Pinpoint the cell where the given text exists, returning its [X, Y] midpoint coordinate. 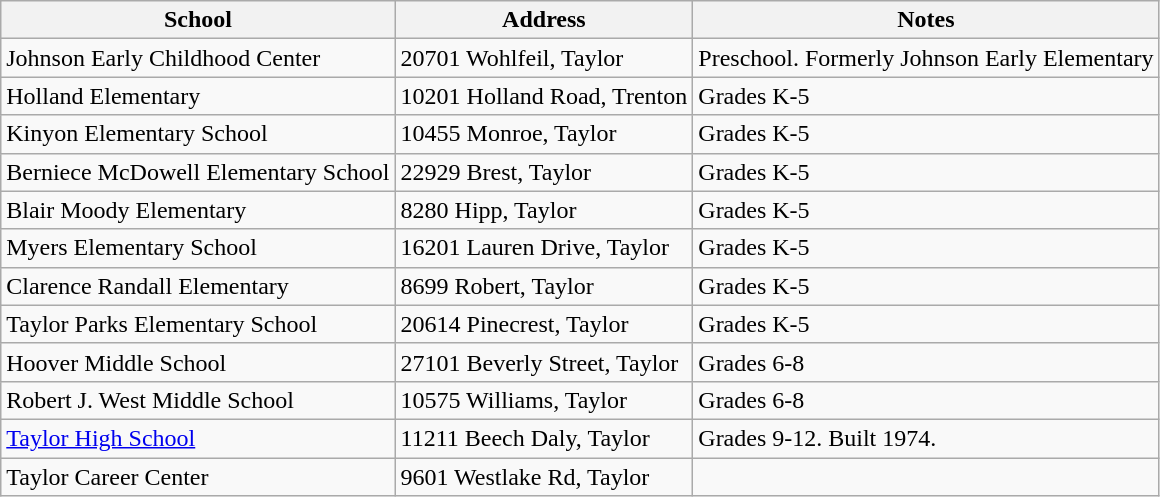
Taylor Career Center [198, 477]
Robert J. West Middle School [198, 400]
Hoover Middle School [198, 362]
27101 Beverly Street, Taylor [544, 362]
10455 Monroe, Taylor [544, 134]
Preschool. Formerly Johnson Early Elementary [926, 58]
Clarence Randall Elementary [198, 286]
Kinyon Elementary School [198, 134]
20614 Pinecrest, Taylor [544, 324]
Taylor Parks Elementary School [198, 324]
Notes [926, 20]
Berniece McDowell Elementary School [198, 172]
School [198, 20]
20701 Wohlfeil, Taylor [544, 58]
Taylor High School [198, 438]
8280 Hipp, Taylor [544, 210]
Johnson Early Childhood Center [198, 58]
Myers Elementary School [198, 248]
11211 Beech Daly, Taylor [544, 438]
9601 Westlake Rd, Taylor [544, 477]
Blair Moody Elementary [198, 210]
8699 Robert, Taylor [544, 286]
Holland Elementary [198, 96]
22929 Brest, Taylor [544, 172]
16201 Lauren Drive, Taylor [544, 248]
Address [544, 20]
10575 Williams, Taylor [544, 400]
10201 Holland Road, Trenton [544, 96]
Grades 9-12. Built 1974. [926, 438]
